Provide the (X, Y) coordinate of the cell's center where the given text is located.  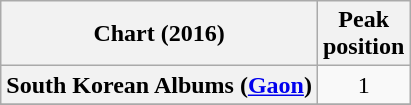
1 (363, 85)
South Korean Albums (Gaon) (160, 85)
Peakposition (363, 34)
Chart (2016) (160, 34)
